Locate the cell with the specified text and output its [X, Y] center coordinate. 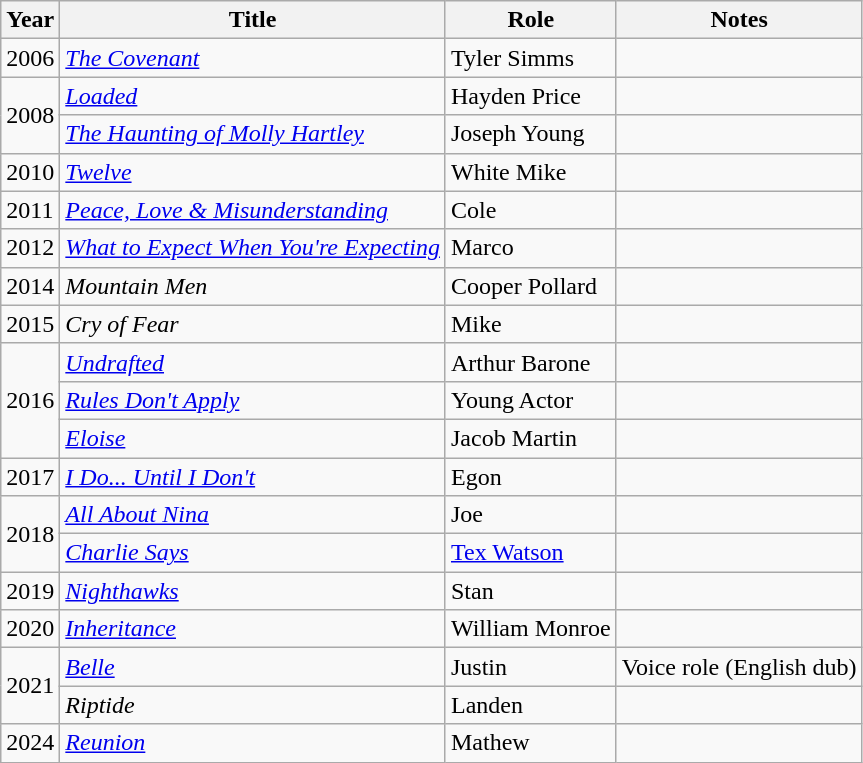
Jacob Martin [530, 438]
Landen [530, 705]
Mountain Men [253, 286]
Belle [253, 667]
Undrafted [253, 362]
Notes [739, 20]
2010 [30, 172]
Reunion [253, 743]
William Monroe [530, 629]
Charlie Says [253, 553]
2011 [30, 210]
Egon [530, 477]
2020 [30, 629]
Rules Don't Apply [253, 400]
What to Expect When You're Expecting [253, 248]
2019 [30, 591]
The Haunting of Molly Hartley [253, 134]
All About Nina [253, 515]
2024 [30, 743]
2008 [30, 115]
Role [530, 20]
2012 [30, 248]
Marco [530, 248]
White Mike [530, 172]
Cole [530, 210]
Loaded [253, 96]
Joseph Young [530, 134]
Young Actor [530, 400]
I Do... Until I Don't [253, 477]
2015 [30, 324]
2021 [30, 686]
Cry of Fear [253, 324]
Title [253, 20]
Voice role (English dub) [739, 667]
2017 [30, 477]
2018 [30, 534]
Mathew [530, 743]
Tyler Simms [530, 58]
Tex Watson [530, 553]
2016 [30, 400]
Nighthawks [253, 591]
Hayden Price [530, 96]
Cooper Pollard [530, 286]
Year [30, 20]
Inheritance [253, 629]
Eloise [253, 438]
Peace, Love & Misunderstanding [253, 210]
Twelve [253, 172]
The Covenant [253, 58]
Justin [530, 667]
2006 [30, 58]
Arthur Barone [530, 362]
Mike [530, 324]
Stan [530, 591]
Riptide [253, 705]
2014 [30, 286]
Joe [530, 515]
